Scan for the cell matching the given text and deliver its (X, Y) coordinate at center. 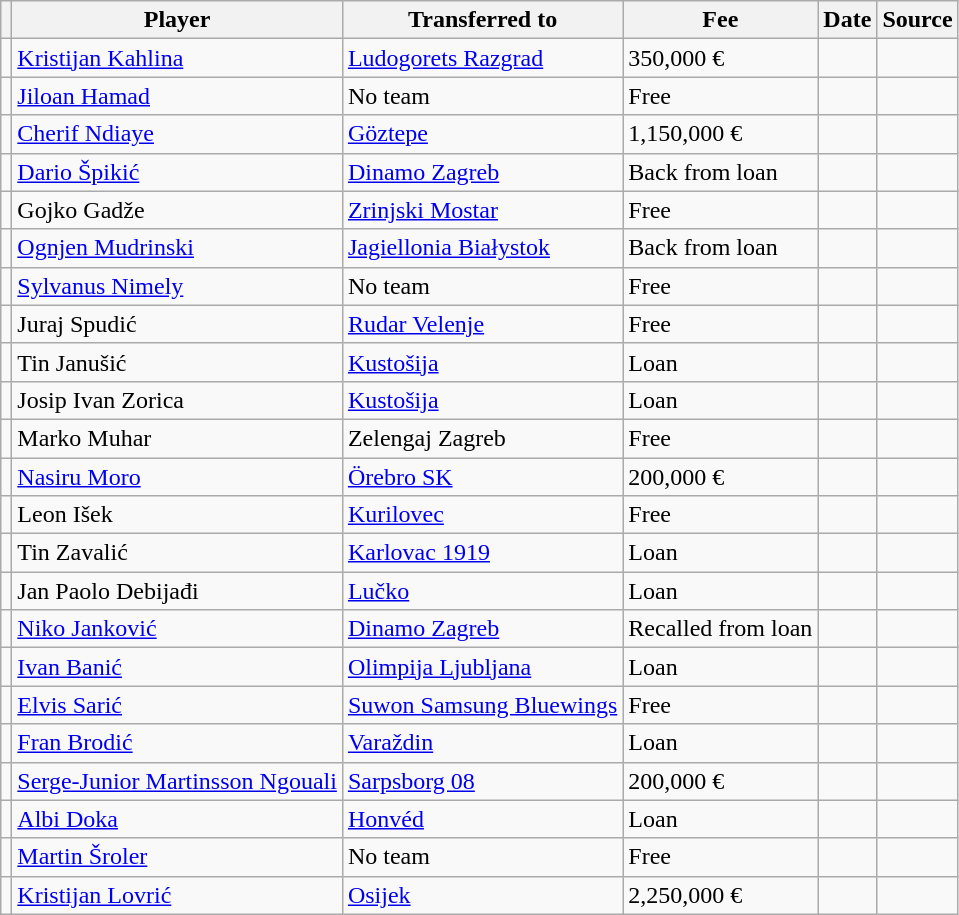
1,150,000 € (720, 134)
Honvéd (482, 819)
Dario Špikić (178, 172)
Ludogorets Razgrad (482, 58)
Date (848, 20)
Kurilovec (482, 515)
Karlovac 1919 (482, 553)
Josip Ivan Zorica (178, 400)
Örebro SK (482, 477)
Nasiru Moro (178, 477)
Transferred to (482, 20)
Niko Janković (178, 629)
Sarpsborg 08 (482, 781)
Martin Šroler (178, 857)
Zelengaj Zagreb (482, 438)
350,000 € (720, 58)
Serge-Junior Martinsson Ngouali (178, 781)
Recalled from loan (720, 629)
Elvis Sarić (178, 705)
Albi Doka (178, 819)
Ognjen Mudrinski (178, 248)
Lučko (482, 591)
Sylvanus Nimely (178, 286)
Marko Muhar (178, 438)
Player (178, 20)
Cherif Ndiaye (178, 134)
Zrinjski Mostar (482, 210)
Kristijan Lovrić (178, 895)
Ivan Banić (178, 667)
Göztepe (482, 134)
2,250,000 € (720, 895)
Kristijan Kahlina (178, 58)
Jiloan Hamad (178, 96)
Olimpija Ljubljana (482, 667)
Fran Brodić (178, 743)
Juraj Spudić (178, 324)
Gojko Gadže (178, 210)
Jagiellonia Białystok (482, 248)
Osijek (482, 895)
Varaždin (482, 743)
Leon Išek (178, 515)
Fee (720, 20)
Tin Zavalić (178, 553)
Tin Janušić (178, 362)
Suwon Samsung Bluewings (482, 705)
Rudar Velenje (482, 324)
Jan Paolo Debijađi (178, 591)
Source (918, 20)
